Detect which cell encompasses the target text, then output its [x, y] center coordinate. 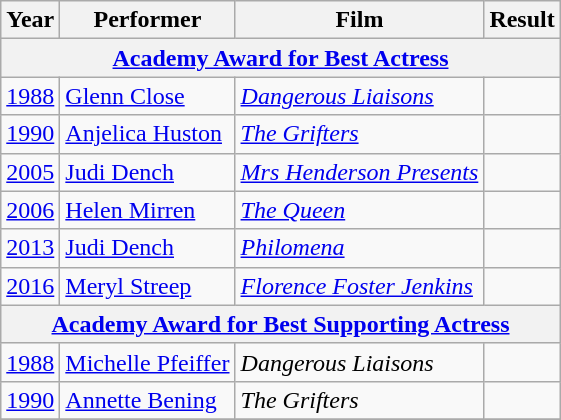
2016 [30, 286]
Michelle Pfeiffer [148, 362]
Meryl Streep [148, 286]
Philomena [360, 248]
2005 [30, 172]
Anjelica Huston [148, 134]
Year [30, 20]
Glenn Close [148, 96]
The Queen [360, 210]
2006 [30, 210]
2013 [30, 248]
Mrs Henderson Presents [360, 172]
Florence Foster Jenkins [360, 286]
Result [522, 20]
Helen Mirren [148, 210]
Annette Bening [148, 400]
Film [360, 20]
Academy Award for Best Supporting Actress [281, 324]
Academy Award for Best Actress [281, 58]
Performer [148, 20]
